Search for the cell housing the specified text and yield its [X, Y] center coordinate. 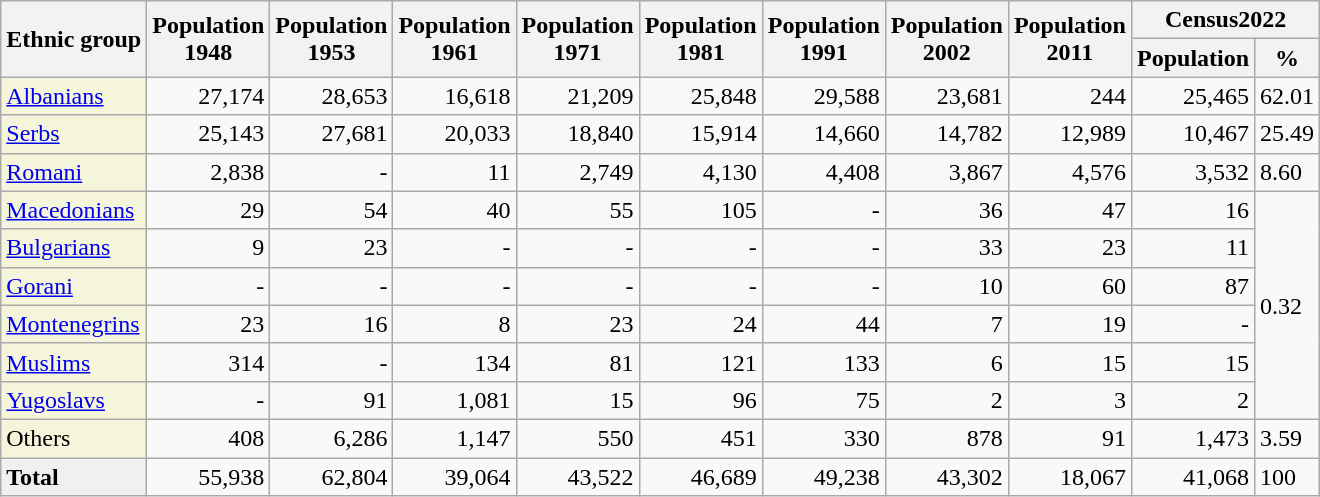
62,804 [332, 477]
25.49 [1288, 134]
28,653 [332, 96]
Albanians [74, 96]
Population2002 [946, 39]
87 [1192, 286]
54 [332, 210]
36 [946, 210]
Others [74, 438]
21,209 [578, 96]
Bulgarians [74, 248]
43,522 [578, 477]
25,465 [1192, 96]
Population1961 [454, 39]
14,782 [946, 134]
25,848 [700, 96]
40 [454, 210]
8 [454, 324]
27,174 [208, 96]
Total [74, 477]
96 [700, 400]
41,068 [1192, 477]
100 [1288, 477]
4,408 [824, 172]
25,143 [208, 134]
55,938 [208, 477]
2,838 [208, 172]
3,532 [1192, 172]
39,064 [454, 477]
10 [946, 286]
1,081 [454, 400]
3 [1070, 400]
10,467 [1192, 134]
29 [208, 210]
Montenegrins [74, 324]
Macedonians [74, 210]
44 [824, 324]
14,660 [824, 134]
62.01 [1288, 96]
20,033 [454, 134]
134 [454, 362]
81 [578, 362]
330 [824, 438]
Muslims [74, 362]
12,989 [1070, 134]
1,147 [454, 438]
314 [208, 362]
Ethnic group [74, 39]
Romani [74, 172]
4,576 [1070, 172]
Population1948 [208, 39]
8.60 [1288, 172]
Gorani [74, 286]
23,681 [946, 96]
133 [824, 362]
46,689 [700, 477]
49,238 [824, 477]
1,473 [1192, 438]
29,588 [824, 96]
3,867 [946, 172]
550 [578, 438]
Population1953 [332, 39]
121 [700, 362]
Yugoslavs [74, 400]
Population1971 [578, 39]
15,914 [700, 134]
451 [700, 438]
6 [946, 362]
Population1991 [824, 39]
60 [1070, 286]
24 [700, 324]
0.32 [1288, 305]
408 [208, 438]
6,286 [332, 438]
3.59 [1288, 438]
878 [946, 438]
27,681 [332, 134]
43,302 [946, 477]
Population1981 [700, 39]
Serbs [74, 134]
Population2011 [1070, 39]
105 [700, 210]
4,130 [700, 172]
18,840 [578, 134]
75 [824, 400]
55 [578, 210]
16,618 [454, 96]
% [1288, 58]
Census2022 [1225, 20]
7 [946, 324]
19 [1070, 324]
244 [1070, 96]
9 [208, 248]
33 [946, 248]
18,067 [1070, 477]
47 [1070, 210]
Population [1192, 58]
2,749 [578, 172]
